Pinpoint the cell where the given text exists, returning its [X, Y] midpoint coordinate. 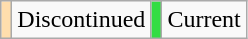
Current [204, 20]
Discontinued [82, 20]
